Capture the cell that displays the provided text and extract its [x, y] central coordinate. 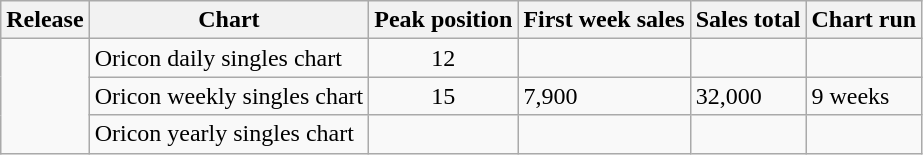
15 [444, 96]
Oricon weekly singles chart [229, 96]
Sales total [748, 20]
7,900 [604, 96]
32,000 [748, 96]
Chart run [864, 20]
9 weeks [864, 96]
12 [444, 58]
Chart [229, 20]
Oricon yearly singles chart [229, 134]
Oricon daily singles chart [229, 58]
Peak position [444, 20]
Release [45, 20]
First week sales [604, 20]
